Locate the cell with the specified text and output its [X, Y] center coordinate. 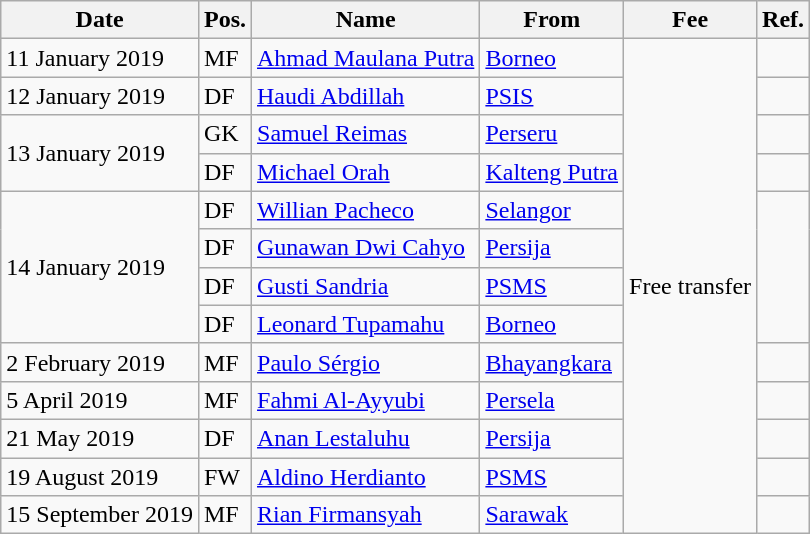
Gunawan Dwi Cahyo [366, 248]
Selangor [552, 210]
Haudi Abdillah [366, 96]
21 May 2019 [100, 438]
From [552, 20]
FW [224, 477]
Willian Pacheco [366, 210]
Paulo Sérgio [366, 362]
Rian Firmansyah [366, 515]
Fee [690, 20]
12 January 2019 [100, 96]
Sarawak [552, 515]
5 April 2019 [100, 400]
Persela [552, 400]
Gusti Sandria [366, 286]
13 January 2019 [100, 153]
14 January 2019 [100, 267]
Leonard Tupamahu [366, 324]
Kalteng Putra [552, 172]
Anan Lestaluhu [366, 438]
Samuel Reimas [366, 134]
Name [366, 20]
Fahmi Al-Ayyubi [366, 400]
Michael Orah [366, 172]
19 August 2019 [100, 477]
Bhayangkara [552, 362]
Free transfer [690, 286]
Ahmad Maulana Putra [366, 58]
PSIS [552, 96]
Date [100, 20]
Ref. [784, 20]
Pos. [224, 20]
11 January 2019 [100, 58]
Perseru [552, 134]
Aldino Herdianto [366, 477]
2 February 2019 [100, 362]
GK [224, 134]
15 September 2019 [100, 515]
